Output the [x, y] coordinate of the center of the cell containing the given text.  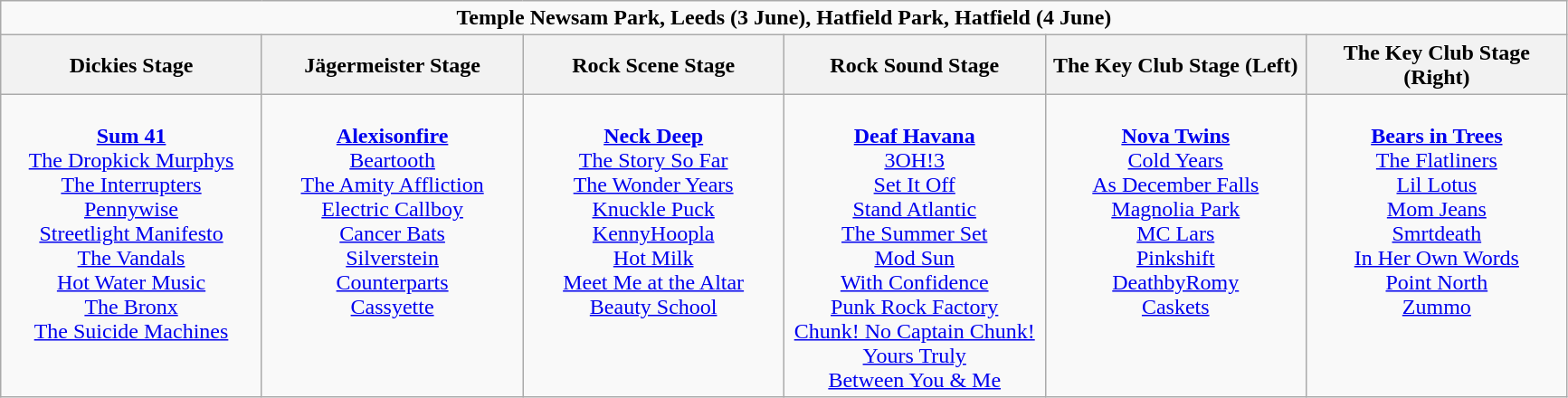
Nova Twins Cold Years As December Falls Magnolia Park MC Lars Pinkshift DeathbyRomy Caskets [1176, 246]
Jägermeister Stage [393, 65]
Rock Scene Stage [653, 65]
Alexisonfire Beartooth The Amity Affliction Electric Callboy Cancer Bats Silverstein Counterparts Cassyette [393, 246]
Rock Sound Stage [914, 65]
Bears in Trees The Flatliners Lil Lotus Mom Jeans Smrtdeath In Her Own Words Point North Zummo [1437, 246]
Sum 41 The Dropkick Murphys The Interrupters Pennywise Streetlight Manifesto The Vandals Hot Water Music The Bronx The Suicide Machines [132, 246]
Neck Deep The Story So Far The Wonder Years Knuckle Puck KennyHoopla Hot Milk Meet Me at the Altar Beauty School [653, 246]
The Key Club Stage (Left) [1176, 65]
Dickies Stage [132, 65]
The Key Club Stage (Right) [1437, 65]
Temple Newsam Park, Leeds (3 June), Hatfield Park, Hatfield (4 June) [784, 18]
